Capture the cell that displays the provided text and extract its (X, Y) central coordinate. 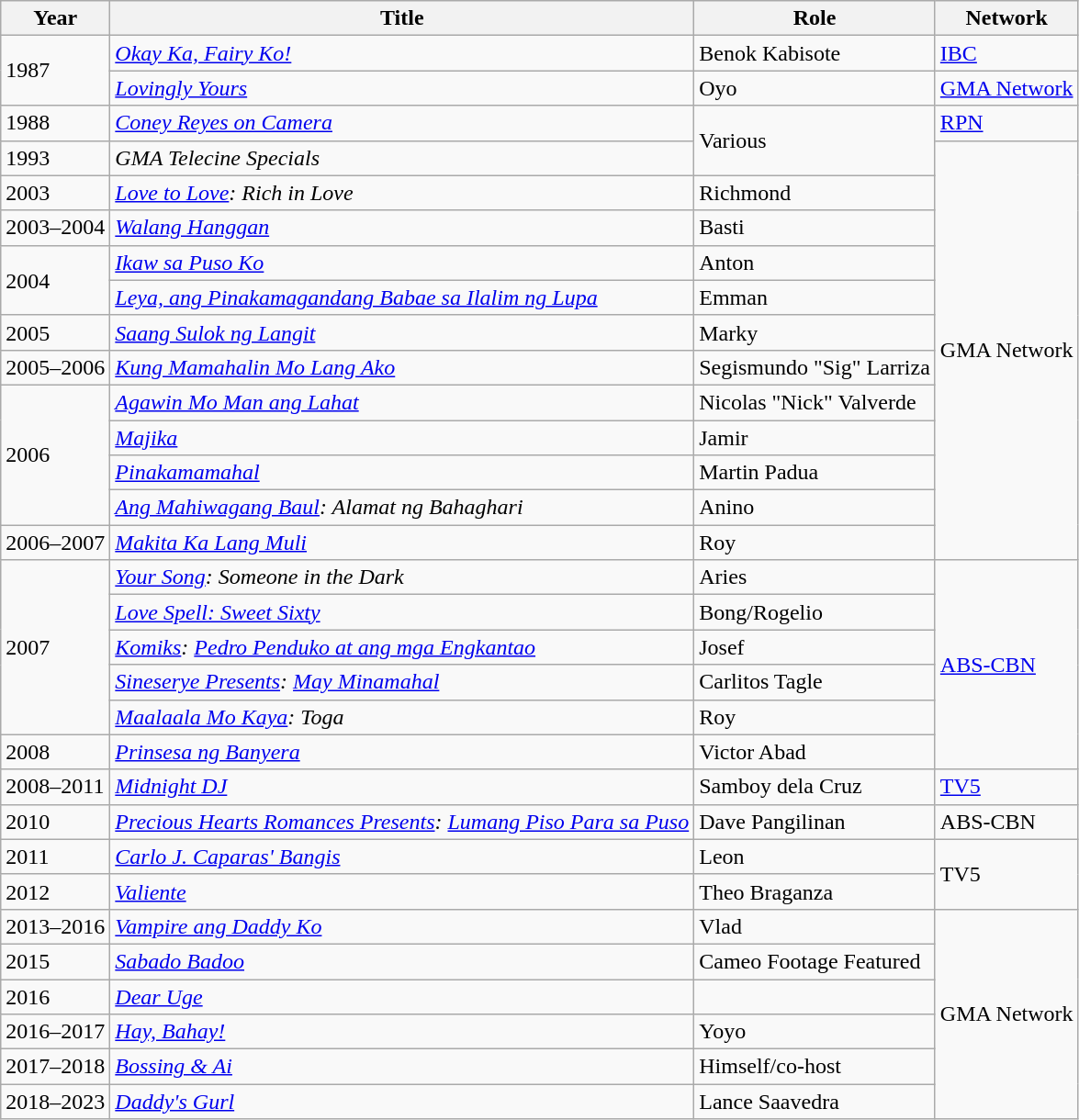
Sineserye Presents: May Minamahal (402, 682)
2012 (55, 891)
Emman (815, 297)
IBC (1006, 53)
Benok Kabisote (815, 53)
Carlitos Tagle (815, 682)
Maalaala Mo Kaya: Toga (402, 717)
Segismundo "Sig" Larriza (815, 367)
2016 (55, 996)
Kung Mamahalin Mo Lang Ako (402, 367)
Martin Padua (815, 473)
2017–2018 (55, 1067)
Role (815, 18)
Various (815, 140)
Marky (815, 332)
Cameo Footage Featured (815, 961)
Aries (815, 577)
Prinsesa ng Banyera (402, 752)
Makita Ka Lang Muli (402, 543)
Coney Reyes on Camera (402, 123)
Hay, Bahay! (402, 1032)
Agawin Mo Man ang Lahat (402, 402)
Vlad (815, 926)
Network (1006, 18)
2007 (55, 647)
Richmond (815, 193)
Yoyo (815, 1032)
Victor Abad (815, 752)
Himself/co-host (815, 1067)
Walang Hanggan (402, 228)
Majika (402, 438)
Ang Mahiwagang Baul: Alamat ng Bahaghari (402, 508)
Jamir (815, 438)
Sabado Badoo (402, 961)
2016–2017 (55, 1032)
Love Spell: Sweet Sixty (402, 612)
Bong/Rogelio (815, 612)
Samboy dela Cruz (815, 787)
2010 (55, 822)
2018–2023 (55, 1102)
Precious Hearts Romances Presents: Lumang Piso Para sa Puso (402, 822)
Komiks: Pedro Penduko at ang mga Engkantao (402, 647)
Oyo (815, 88)
Saang Sulok ng Langit (402, 332)
Okay Ka, Fairy Ko! (402, 53)
2005 (55, 332)
Valiente (402, 891)
Josef (815, 647)
1988 (55, 123)
Dear Uge (402, 996)
Bossing & Ai (402, 1067)
Lovingly Yours (402, 88)
2008–2011 (55, 787)
1987 (55, 71)
Midnight DJ (402, 787)
Dave Pangilinan (815, 822)
Leon (815, 857)
Year (55, 18)
GMA Telecine Specials (402, 158)
Basti (815, 228)
Leya, ang Pinakamagandang Babae sa Ilalim ng Lupa (402, 297)
2006 (55, 454)
2003–2004 (55, 228)
Nicolas "Nick" Valverde (815, 402)
Daddy's Gurl (402, 1102)
2003 (55, 193)
2015 (55, 961)
2013–2016 (55, 926)
Love to Love: Rich in Love (402, 193)
Pinakamamahal (402, 473)
1993 (55, 158)
Anino (815, 508)
2008 (55, 752)
Your Song: Someone in the Dark (402, 577)
Vampire ang Daddy Ko (402, 926)
Carlo J. Caparas' Bangis (402, 857)
RPN (1006, 123)
2006–2007 (55, 543)
2011 (55, 857)
Ikaw sa Puso Ko (402, 263)
Title (402, 18)
2005–2006 (55, 367)
Anton (815, 263)
2004 (55, 280)
Lance Saavedra (815, 1102)
Theo Braganza (815, 891)
